Capture the cell that displays the provided text and extract its [x, y] central coordinate. 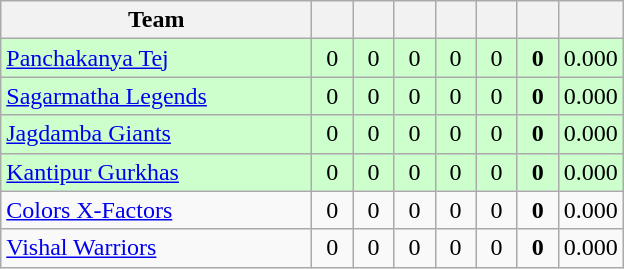
Jagdamba Giants [156, 134]
Kantipur Gurkhas [156, 172]
Team [156, 20]
Colors X-Factors [156, 210]
Vishal Warriors [156, 248]
Panchakanya Tej [156, 58]
Sagarmatha Legends [156, 96]
